Identify which cell holds the provided text, then report its (X, Y) central coordinate. 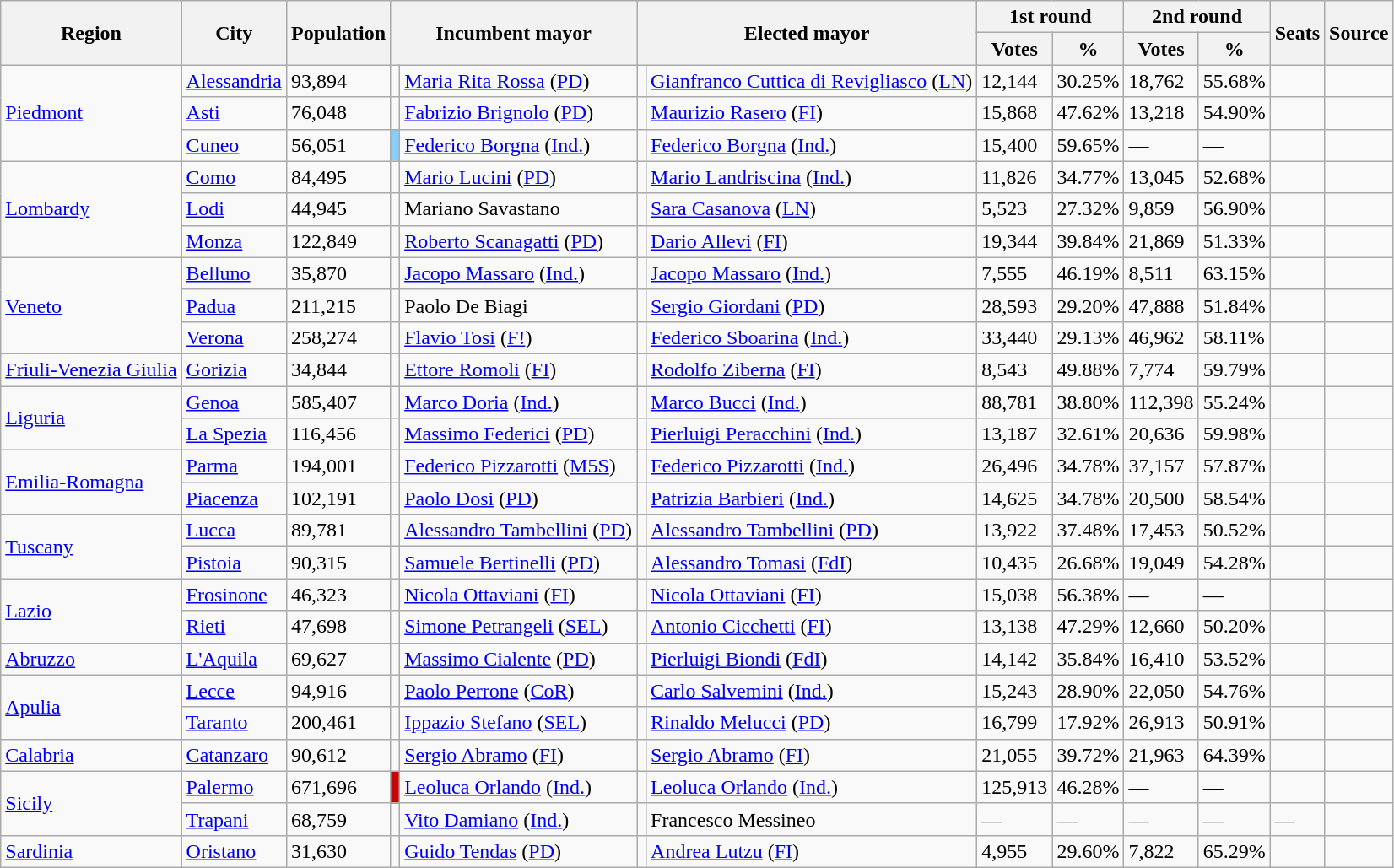
76,048 (338, 113)
26,496 (1014, 466)
112,398 (1161, 402)
22,050 (1161, 691)
30.25% (1089, 81)
Patrizia Barbieri (Ind.) (812, 499)
59.98% (1234, 434)
8,543 (1014, 369)
116,456 (338, 434)
Liguria (91, 418)
Francesco Messineo (812, 819)
93,894 (338, 81)
Vito Damiano (Ind.) (518, 819)
Rieti (234, 627)
Simone Petrangeli (SEL) (518, 627)
Oristano (234, 851)
Veneto (91, 305)
125,913 (1014, 787)
64.39% (1234, 755)
L'Aquila (234, 659)
Monza (234, 241)
14,142 (1014, 659)
Trapani (234, 819)
Pistoia (234, 563)
63.15% (1234, 273)
Maria Rita Rossa (PD) (518, 81)
54.90% (1234, 113)
94,916 (338, 691)
58.11% (1234, 337)
Lazio (91, 611)
Lombardy (91, 209)
Carlo Salvemini (Ind.) (812, 691)
59.65% (1089, 145)
Federico Pizzarotti (M5S) (518, 466)
38.80% (1089, 402)
39.72% (1089, 755)
13,138 (1014, 627)
46,323 (338, 595)
33,440 (1014, 337)
89,781 (338, 531)
47.29% (1089, 627)
Incumbent mayor (514, 33)
56.38% (1089, 595)
13,922 (1014, 531)
7,822 (1161, 851)
20,500 (1161, 499)
47,698 (338, 627)
19,344 (1014, 241)
46.28% (1089, 787)
2nd round (1197, 17)
50.52% (1234, 531)
7,555 (1014, 273)
58.54% (1234, 499)
56,051 (338, 145)
53.52% (1234, 659)
56.90% (1234, 209)
Emilia-Romagna (91, 483)
102,191 (338, 499)
16,799 (1014, 723)
46,962 (1161, 337)
Lecce (234, 691)
65.29% (1234, 851)
122,849 (338, 241)
Sicily (91, 803)
54.76% (1234, 691)
46.19% (1089, 273)
15,400 (1014, 145)
Marco Doria (Ind.) (518, 402)
Sergio Giordani (PD) (812, 305)
Pierluigi Biondi (FdI) (812, 659)
Frosinone (234, 595)
Sardinia (91, 851)
20,636 (1161, 434)
90,612 (338, 755)
Gianfranco Cuttica di Revigliasco (LN) (812, 81)
Source (1359, 33)
29.13% (1089, 337)
Asti (234, 113)
Rodolfo Ziberna (FI) (812, 369)
47.62% (1089, 113)
28.90% (1089, 691)
Pierluigi Peracchini (Ind.) (812, 434)
27.32% (1089, 209)
Cuneo (234, 145)
Flavio Tosi (F!) (518, 337)
Sara Casanova (LN) (812, 209)
Piedmont (91, 113)
49.88% (1089, 369)
59.79% (1234, 369)
32.61% (1089, 434)
Paolo Perrone (CoR) (518, 691)
57.87% (1234, 466)
34,844 (338, 369)
Federico Sboarina (Ind.) (812, 337)
37,157 (1161, 466)
Elected mayor (807, 33)
19,049 (1161, 563)
Ettore Romoli (FI) (518, 369)
37.48% (1089, 531)
5,523 (1014, 209)
35,870 (338, 273)
Gorizia (234, 369)
211,215 (338, 305)
Taranto (234, 723)
Abruzzo (91, 659)
12,660 (1161, 627)
1st round (1051, 17)
8,511 (1161, 273)
15,868 (1014, 113)
Fabrizio Brignolo (PD) (518, 113)
City (234, 33)
52.68% (1234, 177)
Population (338, 33)
15,243 (1014, 691)
Calabria (91, 755)
Marco Bucci (Ind.) (812, 402)
68,759 (338, 819)
39.84% (1089, 241)
47,888 (1161, 305)
Belluno (234, 273)
21,869 (1161, 241)
Verona (234, 337)
10,435 (1014, 563)
9,859 (1161, 209)
90,315 (338, 563)
16,410 (1161, 659)
Massimo Cialente (PD) (518, 659)
28,593 (1014, 305)
4,955 (1014, 851)
21,055 (1014, 755)
Rinaldo Melucci (PD) (812, 723)
Apulia (91, 707)
194,001 (338, 466)
15,038 (1014, 595)
Palermo (234, 787)
34.77% (1089, 177)
Seats (1297, 33)
50.91% (1234, 723)
88,781 (1014, 402)
Catanzaro (234, 755)
Andrea Lutzu (FI) (812, 851)
La Spezia (234, 434)
13,045 (1161, 177)
17,453 (1161, 531)
31,630 (338, 851)
Roberto Scanagatti (PD) (518, 241)
17.92% (1089, 723)
55.24% (1234, 402)
Region (91, 33)
26.68% (1089, 563)
Lucca (234, 531)
Paolo De Biagi (518, 305)
Mario Landriscina (Ind.) (812, 177)
Ippazio Stefano (SEL) (518, 723)
585,407 (338, 402)
13,218 (1161, 113)
21,963 (1161, 755)
200,461 (338, 723)
Padua (234, 305)
7,774 (1161, 369)
Paolo Dosi (PD) (518, 499)
29.60% (1089, 851)
29.20% (1089, 305)
Dario Allevi (FI) (812, 241)
Guido Tendas (PD) (518, 851)
51.33% (1234, 241)
671,696 (338, 787)
Como (234, 177)
54.28% (1234, 563)
Samuele Bertinelli (PD) (518, 563)
13,187 (1014, 434)
Massimo Federici (PD) (518, 434)
Federico Pizzarotti (Ind.) (812, 466)
Tuscany (91, 547)
35.84% (1089, 659)
Genoa (234, 402)
Mariano Savastano (518, 209)
Alessandria (234, 81)
50.20% (1234, 627)
84,495 (338, 177)
Alessandro Tomasi (FdI) (812, 563)
12,144 (1014, 81)
69,627 (338, 659)
11,826 (1014, 177)
Parma (234, 466)
18,762 (1161, 81)
55.68% (1234, 81)
Piacenza (234, 499)
Friuli-Venezia Giulia (91, 369)
258,274 (338, 337)
Mario Lucini (PD) (518, 177)
26,913 (1161, 723)
51.84% (1234, 305)
Lodi (234, 209)
Maurizio Rasero (FI) (812, 113)
Antonio Cicchetti (FI) (812, 627)
44,945 (338, 209)
14,625 (1014, 499)
